Return [X, Y] of the center of cell containing provided text 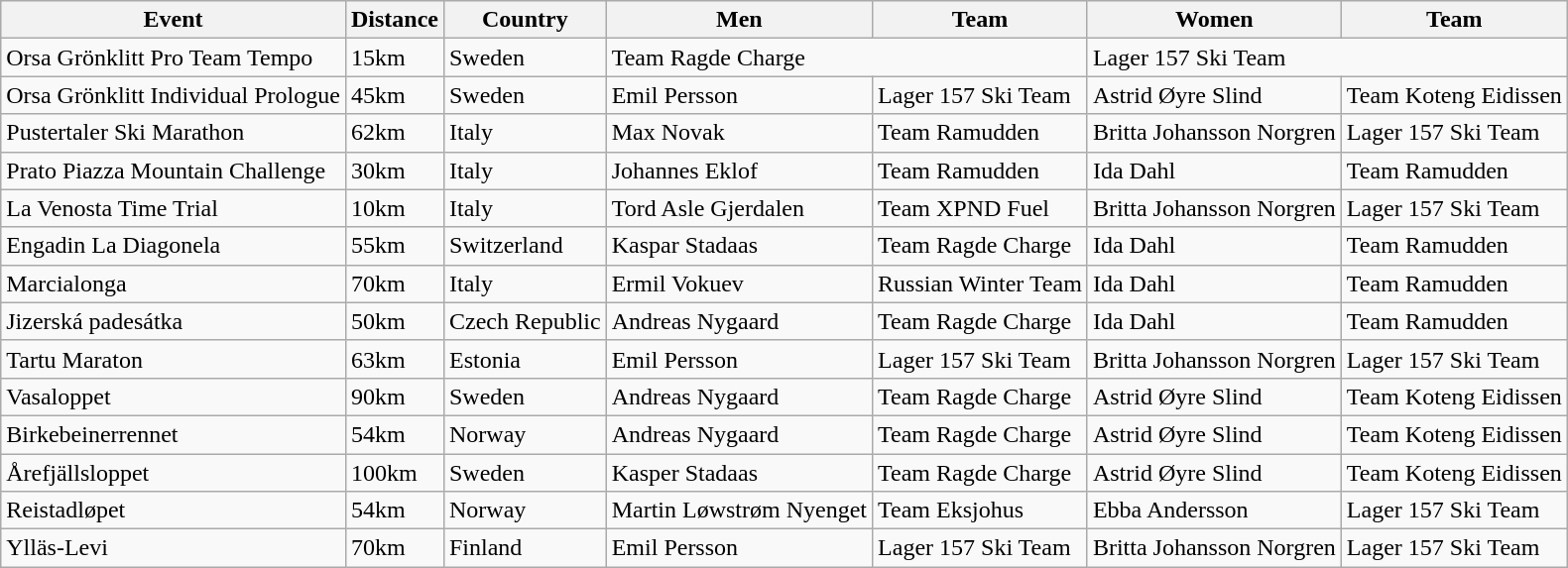
Ebba Andersson [1214, 511]
Vasaloppet [174, 397]
La Venosta Time Trial [174, 208]
Country [525, 20]
Ermil Vokuev [739, 284]
Jizerská padesátka [174, 321]
63km [395, 359]
Kasper Stadaas [739, 473]
Prato Piazza Mountain Challenge [174, 170]
Switzerland [525, 246]
90km [395, 397]
Finland [525, 548]
15km [395, 57]
Max Novak [739, 133]
Engadin La Diagonela [174, 246]
Russian Winter Team [980, 284]
Women [1214, 20]
Birkebeinerrennet [174, 434]
Czech Republic [525, 321]
Men [739, 20]
Martin Løwstrøm Nyenget [739, 511]
Johannes Eklof [739, 170]
Tord Asle Gjerdalen [739, 208]
Årefjällsloppet [174, 473]
Marcialonga [174, 284]
Tartu Maraton [174, 359]
Kaspar Stadaas [739, 246]
100km [395, 473]
Pustertaler Ski Marathon [174, 133]
55km [395, 246]
Ylläs-Levi [174, 548]
50km [395, 321]
Orsa Grönklitt Pro Team Tempo [174, 57]
10km [395, 208]
Team Eksjohus [980, 511]
Reistadløpet [174, 511]
Orsa Grönklitt Individual Prologue [174, 95]
30km [395, 170]
Distance [395, 20]
Event [174, 20]
Estonia [525, 359]
Team XPND Fuel [980, 208]
62km [395, 133]
45km [395, 95]
